From the cell containing the given text, extract its center point as [X, Y] coordinate. 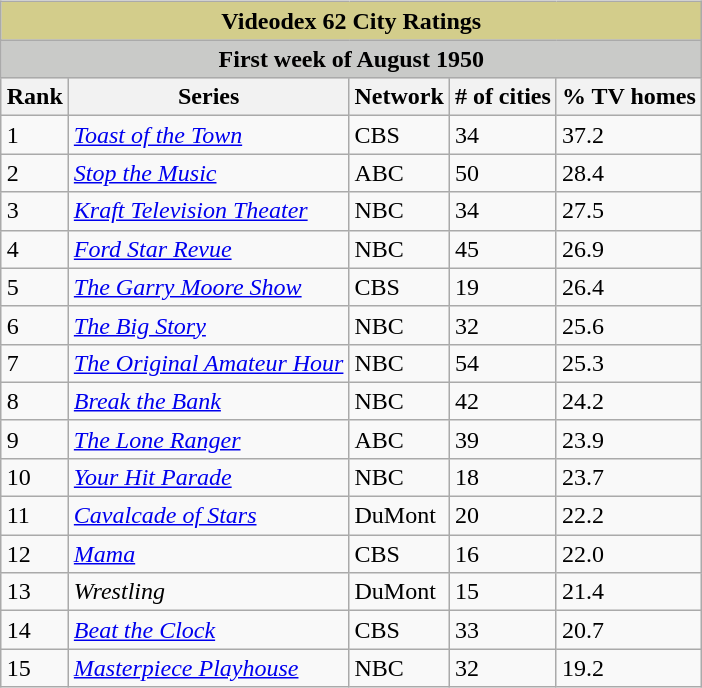
39 [502, 439]
28.4 [628, 173]
37.2 [628, 135]
25.6 [628, 325]
3 [34, 211]
8 [34, 401]
19.2 [628, 668]
Rank [34, 97]
24.2 [628, 401]
54 [502, 363]
21.4 [628, 592]
The Original Amateur Hour [208, 363]
33 [502, 630]
45 [502, 249]
10 [34, 478]
26.9 [628, 249]
4 [34, 249]
20 [502, 516]
18 [502, 478]
27.5 [628, 211]
6 [34, 325]
Videodex 62 City Ratings [351, 21]
Mama [208, 554]
The Garry Moore Show [208, 287]
23.9 [628, 439]
# of cities [502, 97]
19 [502, 287]
7 [34, 363]
11 [34, 516]
Network [399, 97]
25.3 [628, 363]
Stop the Music [208, 173]
The Lone Ranger [208, 439]
Series [208, 97]
26.4 [628, 287]
Break the Bank [208, 401]
9 [34, 439]
42 [502, 401]
12 [34, 554]
16 [502, 554]
20.7 [628, 630]
Ford Star Revue [208, 249]
Toast of the Town [208, 135]
50 [502, 173]
5 [34, 287]
Kraft Television Theater [208, 211]
Cavalcade of Stars [208, 516]
Masterpiece Playhouse [208, 668]
1 [34, 135]
13 [34, 592]
Your Hit Parade [208, 478]
The Big Story [208, 325]
23.7 [628, 478]
Wrestling [208, 592]
Beat the Clock [208, 630]
First week of August 1950 [351, 59]
% TV homes [628, 97]
14 [34, 630]
22.2 [628, 516]
22.0 [628, 554]
2 [34, 173]
